Provide the [X, Y] coordinate of the cell's center where the given text is located.  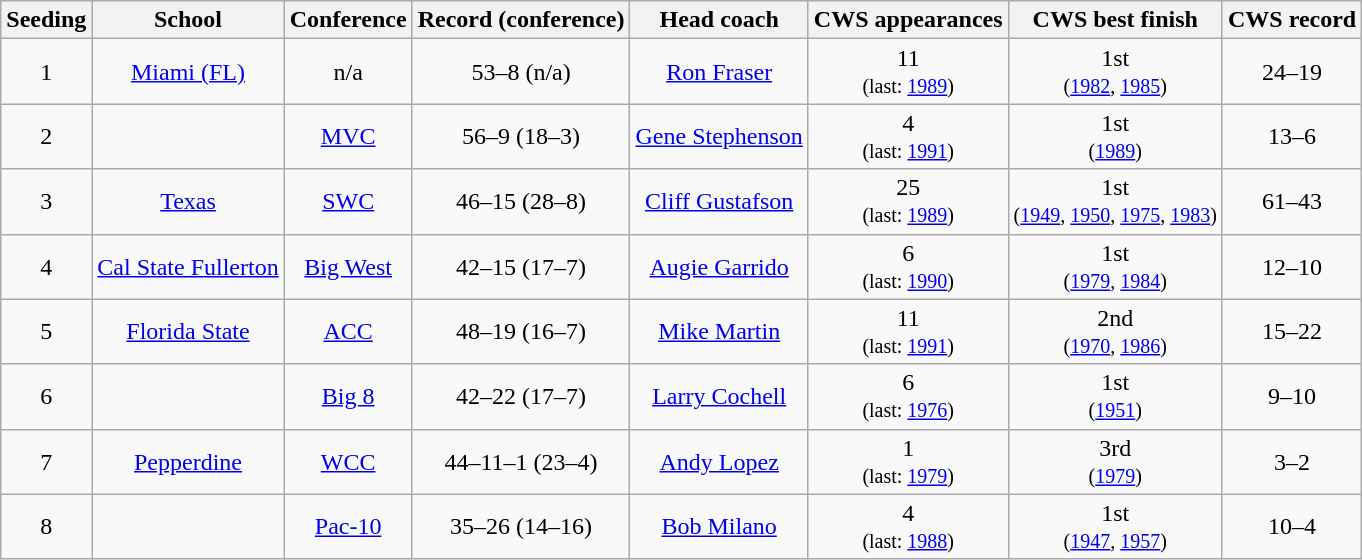
11(last: 1991) [908, 332]
8 [46, 526]
25(last: 1989) [908, 202]
42–15 (17–7) [521, 266]
4 [46, 266]
7 [46, 462]
ACC [348, 332]
Andy Lopez [719, 462]
1(last: 1979) [908, 462]
11(last: 1989) [908, 72]
24–19 [1292, 72]
15–22 [1292, 332]
Seeding [46, 20]
1st(1949, 1950, 1975, 1983) [1115, 202]
WCC [348, 462]
2 [46, 136]
4(last: 1991) [908, 136]
46–15 (28–8) [521, 202]
Cal State Fullerton [188, 266]
Ron Fraser [719, 72]
Texas [188, 202]
Miami (FL) [188, 72]
1st(1947, 1957) [1115, 526]
Florida State [188, 332]
Conference [348, 20]
Gene Stephenson [719, 136]
3–2 [1292, 462]
Bob Milano [719, 526]
Big 8 [348, 396]
1st(1951) [1115, 396]
61–43 [1292, 202]
Cliff Gustafson [719, 202]
6 [46, 396]
9–10 [1292, 396]
4(last: 1988) [908, 526]
48–19 (16–7) [521, 332]
35–26 (14–16) [521, 526]
10–4 [1292, 526]
6(last: 1990) [908, 266]
12–10 [1292, 266]
5 [46, 332]
MVC [348, 136]
School [188, 20]
3rd(1979) [1115, 462]
53–8 (n/a) [521, 72]
Mike Martin [719, 332]
1st(1982, 1985) [1115, 72]
Head coach [719, 20]
6(last: 1976) [908, 396]
CWS best finish [1115, 20]
56–9 (18–3) [521, 136]
Pac-10 [348, 526]
1 [46, 72]
Pepperdine [188, 462]
Record (conference) [521, 20]
Larry Cochell [719, 396]
3 [46, 202]
CWS appearances [908, 20]
SWC [348, 202]
13–6 [1292, 136]
Big West [348, 266]
44–11–1 (23–4) [521, 462]
CWS record [1292, 20]
Augie Garrido [719, 266]
1st(1989) [1115, 136]
42–22 (17–7) [521, 396]
2nd(1970, 1986) [1115, 332]
n/a [348, 72]
1st(1979, 1984) [1115, 266]
